Return (x, y) of the center of cell containing provided text 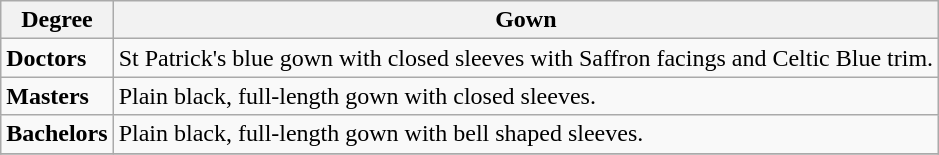
Masters (57, 96)
St Patrick's blue gown with closed sleeves with Saffron facings and Celtic Blue trim. (526, 58)
Plain black, full-length gown with bell shaped sleeves. (526, 134)
Bachelors (57, 134)
Plain black, full-length gown with closed sleeves. (526, 96)
Gown (526, 20)
Degree (57, 20)
Doctors (57, 58)
